Determine the [X, Y] coordinate at the center of the cell enclosing the given text.  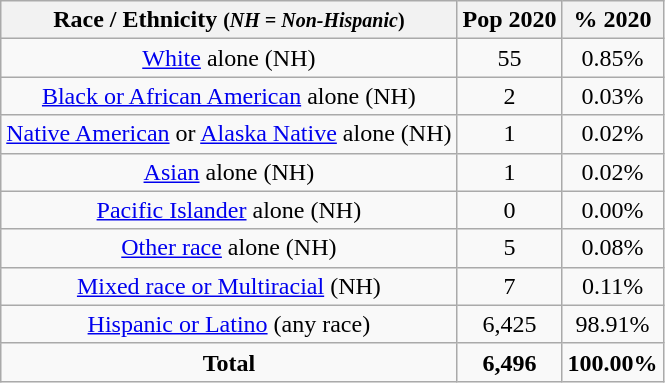
% 2020 [612, 20]
Pop 2020 [510, 20]
Pacific Islander alone (NH) [229, 210]
Mixed race or Multiracial (NH) [229, 286]
Other race alone (NH) [229, 248]
100.00% [612, 362]
Hispanic or Latino (any race) [229, 324]
0 [510, 210]
0.11% [612, 286]
Race / Ethnicity (NH = Non-Hispanic) [229, 20]
0.85% [612, 58]
0.08% [612, 248]
Native American or Alaska Native alone (NH) [229, 134]
Total [229, 362]
5 [510, 248]
55 [510, 58]
White alone (NH) [229, 58]
6,496 [510, 362]
7 [510, 286]
0.00% [612, 210]
6,425 [510, 324]
98.91% [612, 324]
Asian alone (NH) [229, 172]
2 [510, 96]
0.03% [612, 96]
Black or African American alone (NH) [229, 96]
